Identify which cell holds the provided text, then report its [X, Y] central coordinate. 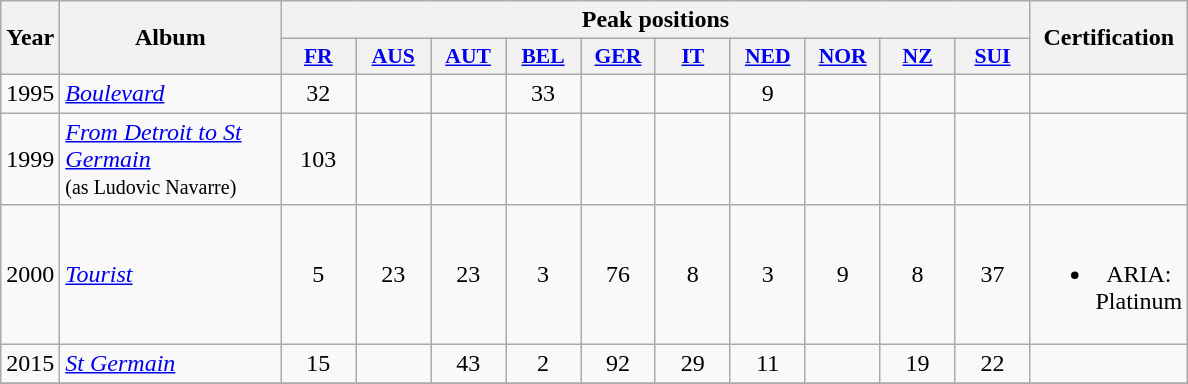
33 [544, 93]
11 [768, 364]
1999 [30, 158]
1995 [30, 93]
2 [544, 364]
From Detroit to St Germain (as Ludovic Navarre) [170, 158]
NED [768, 57]
92 [618, 364]
19 [918, 364]
76 [618, 275]
NZ [918, 57]
GER [618, 57]
Boulevard [170, 93]
22 [992, 364]
ARIA: Platinum [1109, 275]
IT [692, 57]
AUS [394, 57]
5 [318, 275]
15 [318, 364]
2015 [30, 364]
Tourist [170, 275]
2000 [30, 275]
Album [170, 38]
Year [30, 38]
AUT [468, 57]
SUI [992, 57]
37 [992, 275]
FR [318, 57]
BEL [544, 57]
Peak positions [656, 20]
43 [468, 364]
NOR [842, 57]
Certification [1109, 38]
103 [318, 158]
29 [692, 364]
St Germain [170, 364]
32 [318, 93]
